Return the [X, Y] coordinate for the center point of the cell that contains the specified text.  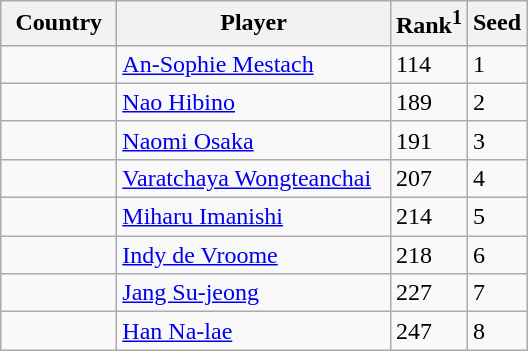
8 [496, 331]
Nao Hibino [254, 102]
114 [428, 64]
5 [496, 217]
214 [428, 217]
Rank1 [428, 24]
Jang Su-jeong [254, 293]
2 [496, 102]
247 [428, 331]
Country [59, 24]
Seed [496, 24]
218 [428, 255]
227 [428, 293]
Miharu Imanishi [254, 217]
7 [496, 293]
An-Sophie Mestach [254, 64]
6 [496, 255]
Han Na-lae [254, 331]
1 [496, 64]
Indy de Vroome [254, 255]
3 [496, 140]
191 [428, 140]
Varatchaya Wongteanchai [254, 178]
189 [428, 102]
207 [428, 178]
Player [254, 24]
4 [496, 178]
Naomi Osaka [254, 140]
